For the text-containing cell, return its midpoint in (X, Y) coordinate format. 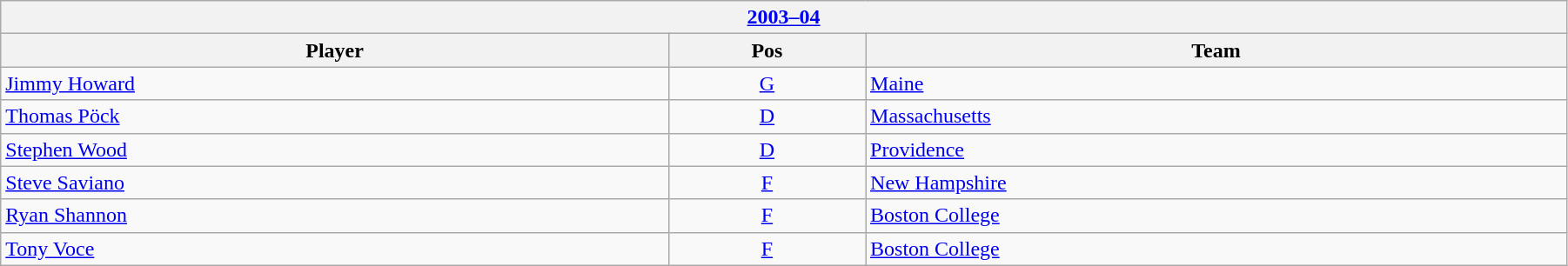
Player (335, 50)
Jimmy Howard (335, 83)
Team (1216, 50)
Massachusetts (1216, 116)
Tony Voce (335, 249)
Stephen Wood (335, 150)
Steve Saviano (335, 183)
Pos (767, 50)
G (767, 83)
Ryan Shannon (335, 216)
Thomas Pöck (335, 116)
New Hampshire (1216, 183)
Maine (1216, 83)
Providence (1216, 150)
2003–04 (784, 17)
